Output the [X, Y] coordinate of the center of the cell containing the given text.  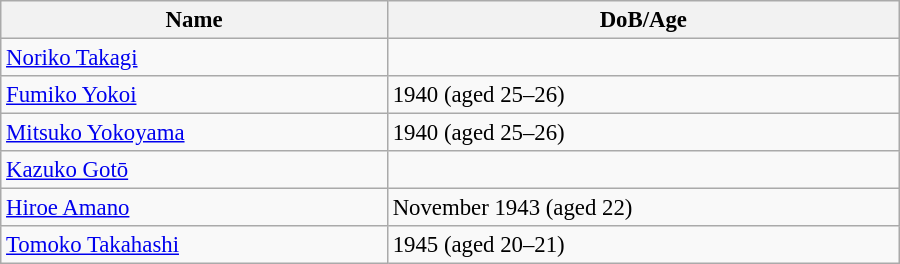
Noriko Takagi [194, 58]
Kazuko Gotō [194, 170]
Hiroe Amano [194, 208]
Fumiko Yokoi [194, 95]
Tomoko Takahashi [194, 245]
DoB/Age [643, 20]
Name [194, 20]
November 1943 (aged 22) [643, 208]
1945 (aged 20–21) [643, 245]
Mitsuko Yokoyama [194, 133]
